Determine the [x, y] coordinate at the center of the cell enclosing the given text.  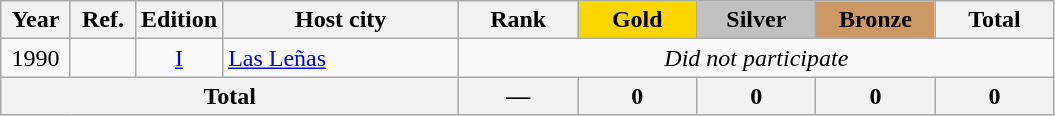
Las Leñas [341, 58]
Host city [341, 20]
Rank [518, 20]
Ref. [102, 20]
Bronze [876, 20]
Did not participate [756, 58]
I [180, 58]
Year [36, 20]
Gold [638, 20]
Edition [180, 20]
Silver [756, 20]
— [518, 96]
1990 [36, 58]
